Extract the (x, y) coordinate from the center of the cell holding the provided text.  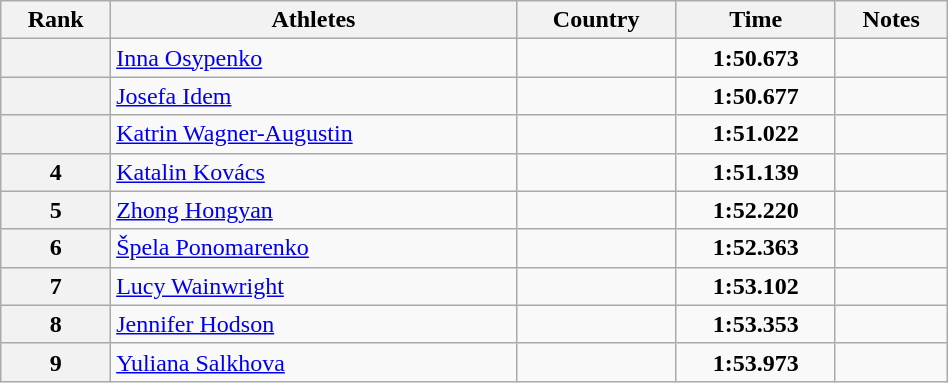
8 (56, 324)
Katalin Kovács (314, 172)
1:52.220 (756, 210)
Zhong Hongyan (314, 210)
Lucy Wainwright (314, 286)
1:51.139 (756, 172)
4 (56, 172)
Athletes (314, 20)
5 (56, 210)
6 (56, 248)
Josefa Idem (314, 96)
9 (56, 362)
Inna Osypenko (314, 58)
Špela Ponomarenko (314, 248)
1:53.102 (756, 286)
1:50.673 (756, 58)
Jennifer Hodson (314, 324)
Rank (56, 20)
1:51.022 (756, 134)
Notes (891, 20)
Time (756, 20)
Katrin Wagner-Augustin (314, 134)
1:53.973 (756, 362)
7 (56, 286)
Country (596, 20)
Yuliana Salkhova (314, 362)
1:50.677 (756, 96)
1:53.353 (756, 324)
1:52.363 (756, 248)
